Output the (X, Y) coordinate of the center of the cell containing the given text.  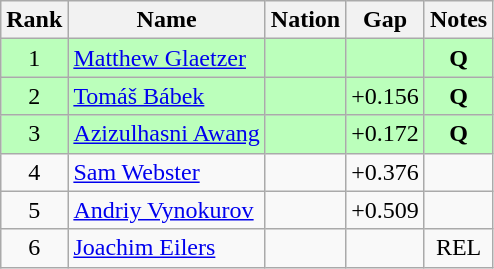
Azizulhasni Awang (166, 134)
Tomáš Bábek (166, 96)
5 (34, 210)
+0.376 (386, 172)
Name (166, 20)
Sam Webster (166, 172)
Joachim Eilers (166, 248)
+0.156 (386, 96)
+0.172 (386, 134)
1 (34, 58)
3 (34, 134)
Andriy Vynokurov (166, 210)
+0.509 (386, 210)
REL (458, 248)
6 (34, 248)
Notes (458, 20)
Nation (305, 20)
Rank (34, 20)
2 (34, 96)
Gap (386, 20)
4 (34, 172)
Matthew Glaetzer (166, 58)
